Search for the cell housing the specified text and yield its (x, y) center coordinate. 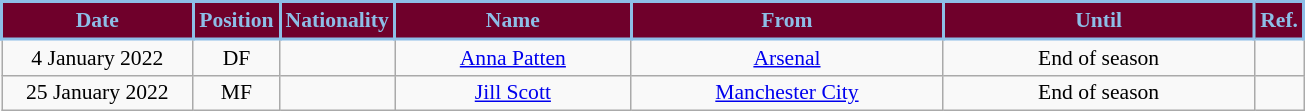
4 January 2022 (98, 57)
25 January 2022 (98, 93)
Arsenal (787, 57)
Name (514, 20)
Date (98, 20)
Until (1099, 20)
DF (236, 57)
MF (236, 93)
Nationality (338, 20)
Manchester City (787, 93)
Ref. (1278, 20)
From (787, 20)
Position (236, 20)
Jill Scott (514, 93)
Anna Patten (514, 57)
